Pinpoint the cell where the given text exists, returning its [x, y] midpoint coordinate. 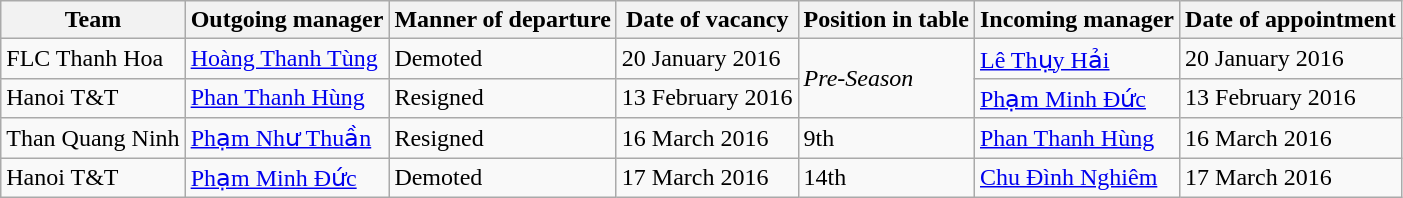
Manner of departure [502, 20]
Date of vacancy [707, 20]
Position in table [886, 20]
9th [886, 138]
Pre-Season [886, 78]
Team [93, 20]
Outgoing manager [287, 20]
FLC Thanh Hoa [93, 59]
Lê Thụy Hải [1076, 59]
Date of appointment [1291, 20]
Than Quang Ninh [93, 138]
Phạm Như Thuần [287, 138]
Chu Đình Nghiêm [1076, 178]
Hoàng Thanh Tùng [287, 59]
Incoming manager [1076, 20]
14th [886, 178]
